Determine the (X, Y) coordinate at the center of the cell enclosing the given text.  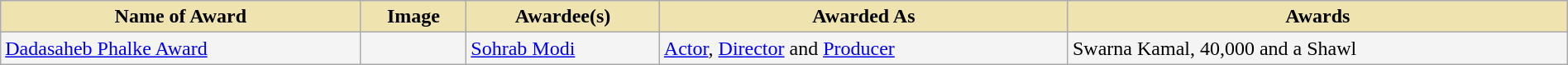
Name of Award (180, 17)
Awarded As (863, 17)
Image (414, 17)
Awardee(s) (563, 17)
Dadasaheb Phalke Award (180, 48)
Actor, Director and Producer (863, 48)
Awards (1317, 17)
Sohrab Modi (563, 48)
Swarna Kamal, 40,000 and a Shawl (1317, 48)
